Search for the cell housing the specified text and yield its [x, y] center coordinate. 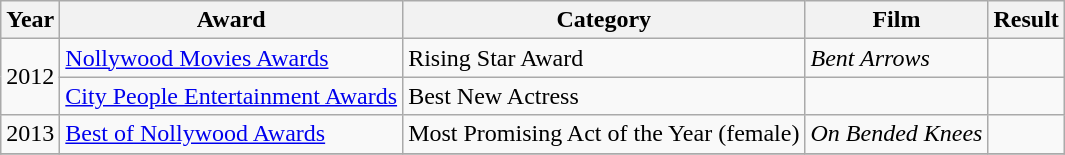
Film [896, 20]
Most Promising Act of the Year (female) [604, 134]
Year [30, 20]
2013 [30, 134]
Nollywood Movies Awards [232, 58]
Bent Arrows [896, 58]
Rising Star Award [604, 58]
City People Entertainment Awards [232, 96]
On Bended Knees [896, 134]
Award [232, 20]
Best of Nollywood Awards [232, 134]
2012 [30, 77]
Best New Actress [604, 96]
Category [604, 20]
Result [1026, 20]
